Return the [x, y] coordinate for the center point of the cell that contains the specified text.  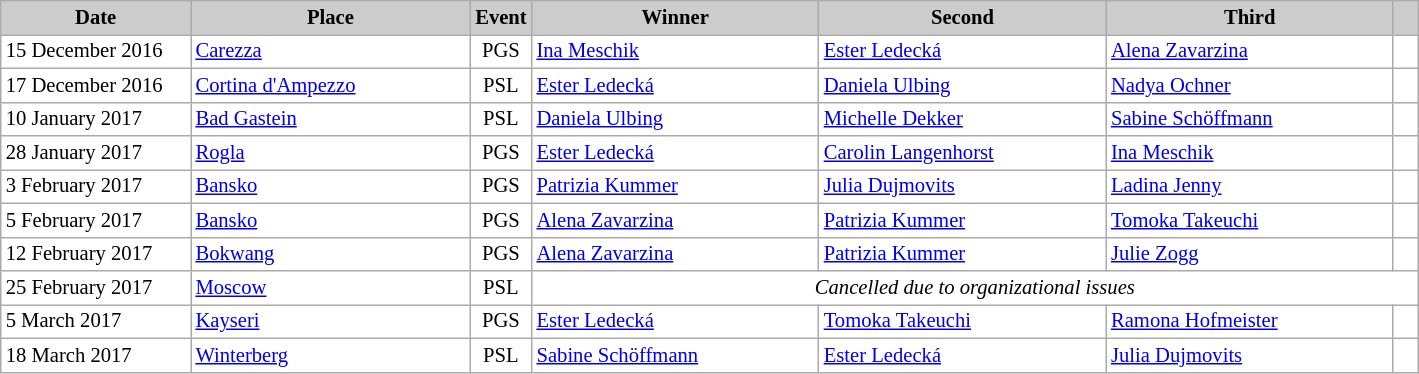
Carezza [330, 51]
17 December 2016 [96, 85]
Place [330, 17]
Third [1250, 17]
5 February 2017 [96, 220]
Event [500, 17]
Cancelled due to organizational issues [975, 287]
Rogla [330, 153]
Julie Zogg [1250, 254]
28 January 2017 [96, 153]
12 February 2017 [96, 254]
18 March 2017 [96, 355]
Michelle Dekker [962, 119]
Kayseri [330, 321]
Second [962, 17]
25 February 2017 [96, 287]
Nadya Ochner [1250, 85]
Moscow [330, 287]
5 March 2017 [96, 321]
Cortina d'Ampezzo [330, 85]
Bokwang [330, 254]
Ramona Hofmeister [1250, 321]
3 February 2017 [96, 186]
Date [96, 17]
15 December 2016 [96, 51]
10 January 2017 [96, 119]
Bad Gastein [330, 119]
Carolin Langenhorst [962, 153]
Winterberg [330, 355]
Winner [676, 17]
Ladina Jenny [1250, 186]
